Identify which cell holds the provided text, then report its [x, y] central coordinate. 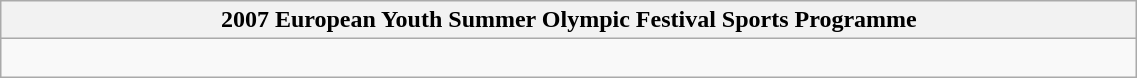
2007 European Youth Summer Olympic Festival Sports Programme [569, 20]
